Extract the [X, Y] coordinate from the center of the cell holding the provided text.  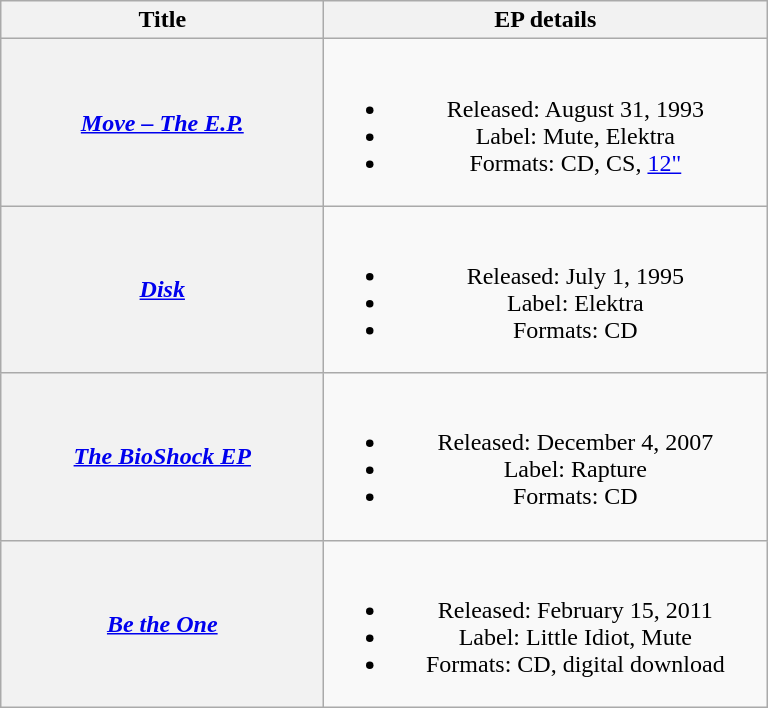
EP details [546, 20]
Released: August 31, 1993Label: Mute, ElektraFormats: CD, CS, 12" [546, 122]
Be the One [162, 624]
Move – The E.P. [162, 122]
Released: July 1, 1995Label: ElektraFormats: CD [546, 290]
Released: December 4, 2007Label: RaptureFormats: CD [546, 456]
Released: February 15, 2011Label: Little Idiot, MuteFormats: CD, digital download [546, 624]
The BioShock EP [162, 456]
Title [162, 20]
Disk [162, 290]
